Output the (X, Y) coordinate of the center of the cell containing the given text.  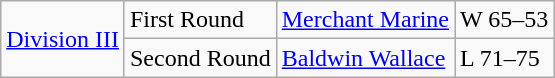
Baldwin Wallace (365, 58)
First Round (200, 20)
L 71–75 (504, 58)
W 65–53 (504, 20)
Second Round (200, 58)
Merchant Marine (365, 20)
Division III (63, 39)
